Identify which cell holds the provided text, then report its (X, Y) central coordinate. 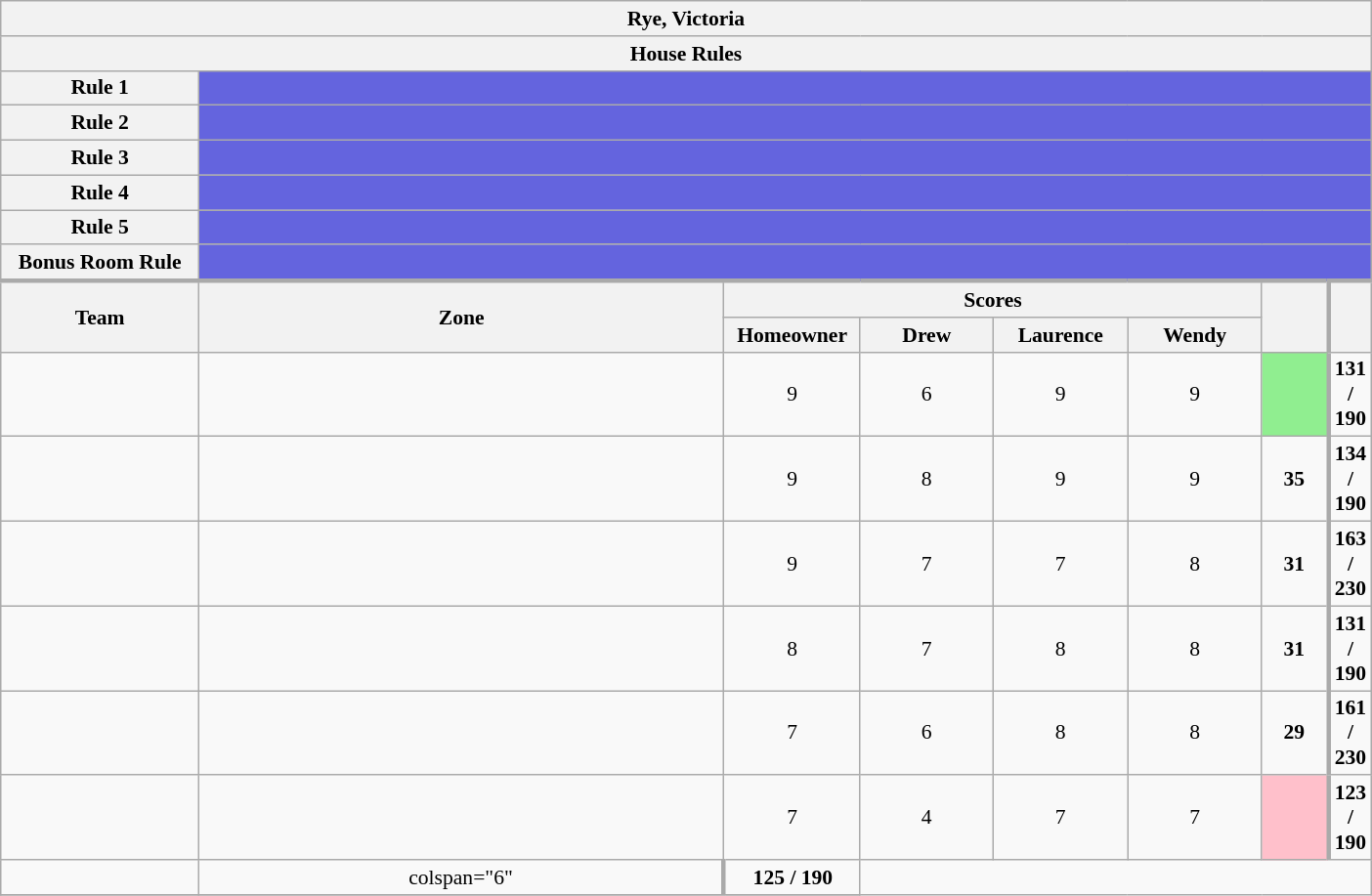
125 / 190 (792, 877)
Laurence (1060, 335)
Zone (461, 317)
Scores (993, 299)
Rule 4 (100, 192)
Rule 2 (100, 123)
161 / 230 (1350, 733)
Homeowner (792, 335)
House Rules (686, 54)
Rye, Victoria (686, 19)
4 (926, 819)
Drew (926, 335)
Wendy (1194, 335)
Rule 1 (100, 88)
163 / 230 (1350, 565)
Rule 5 (100, 228)
29 (1295, 733)
colspan="6" (461, 877)
35 (1295, 479)
123 / 190 (1350, 819)
Team (100, 317)
Bonus Room Rule (100, 264)
134 / 190 (1350, 479)
Rule 3 (100, 158)
